Capture the cell that displays the provided text and extract its (X, Y) central coordinate. 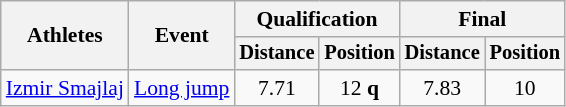
Long jump (182, 88)
7.71 (276, 88)
Izmir Smajlaj (65, 88)
Qualification (316, 19)
7.83 (442, 88)
10 (525, 88)
Event (182, 36)
Athletes (65, 36)
12 q (359, 88)
Final (482, 19)
